Pinpoint the cell where the given text exists, returning its (X, Y) midpoint coordinate. 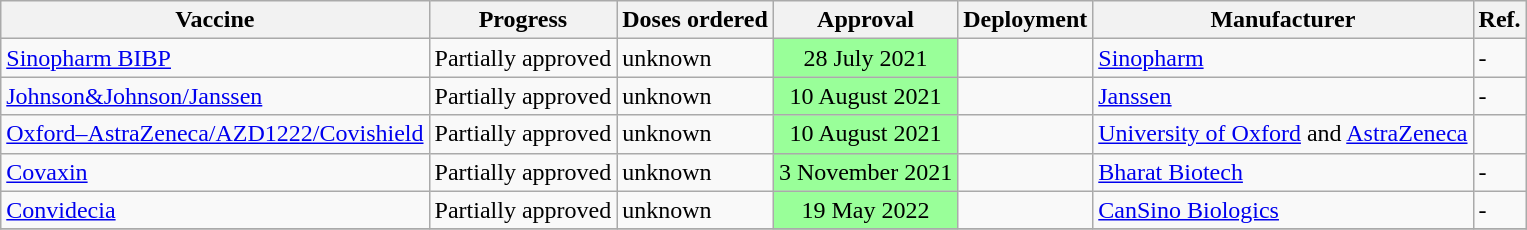
Approval (865, 20)
University of Oxford and AstraZeneca (1283, 134)
28 July 2021 (865, 58)
Doses ordered (696, 20)
Sinopharm BIBP (215, 58)
Progress (523, 20)
Bharat Biotech (1283, 172)
19 May 2022 (865, 210)
3 November 2021 (865, 172)
Janssen (1283, 96)
Convidecia (215, 210)
CanSino Biologics (1283, 210)
Oxford–AstraZeneca/AZD1222/Covishield (215, 134)
Covaxin (215, 172)
Manufacturer (1283, 20)
Johnson&Johnson/Janssen (215, 96)
Sinopharm (1283, 58)
Vaccine (215, 20)
Ref. (1500, 20)
Deployment (1026, 20)
